Extract the [x, y] coordinate from the center of the cell holding the provided text.  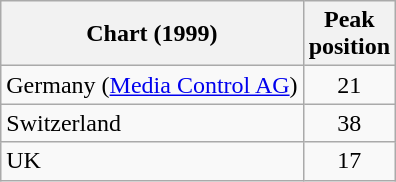
Germany (Media Control AG) [152, 85]
UK [152, 161]
Peakposition [349, 34]
Switzerland [152, 123]
21 [349, 85]
Chart (1999) [152, 34]
38 [349, 123]
17 [349, 161]
